For the text-containing cell, return its midpoint in (X, Y) coordinate format. 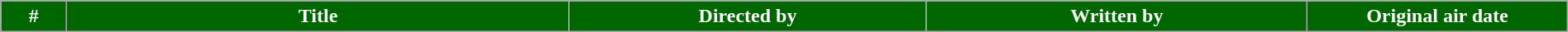
Written by (1116, 16)
Title (318, 16)
Directed by (748, 16)
# (34, 16)
Original air date (1437, 16)
